Capture the cell that displays the provided text and extract its (X, Y) central coordinate. 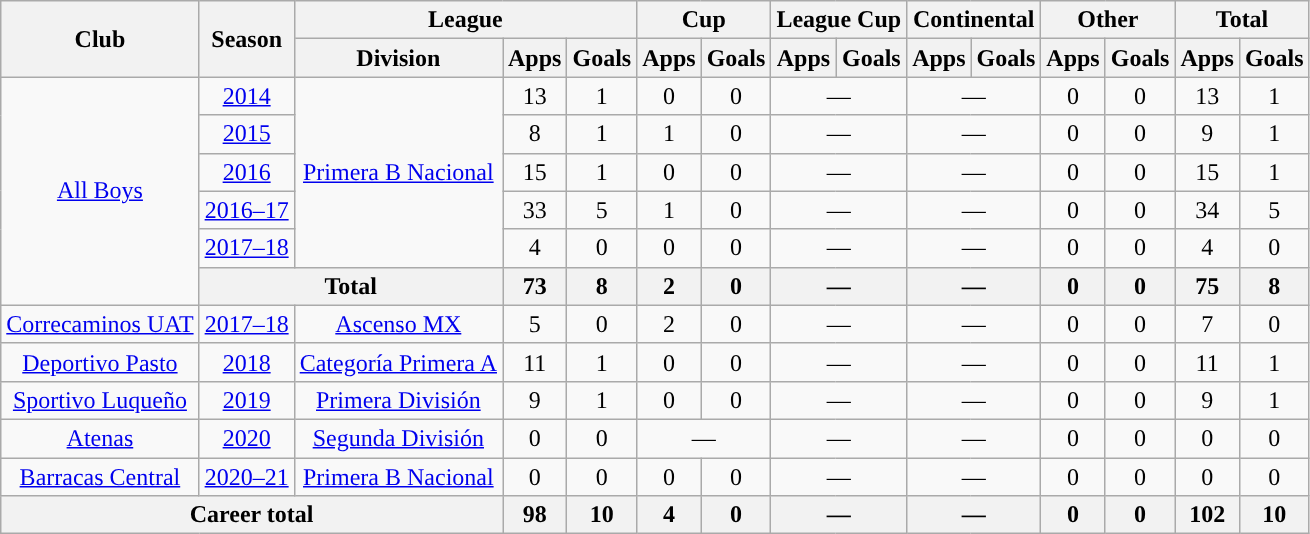
Club (100, 39)
Barracas Central (100, 477)
Season (246, 39)
34 (1207, 210)
2020–21 (246, 477)
Career total (252, 515)
2020 (246, 438)
Correcaminos UAT (100, 324)
Segunda División (398, 438)
2016–17 (246, 210)
7 (1207, 324)
Cup (704, 20)
73 (534, 286)
League (466, 20)
Ascenso MX (398, 324)
Sportivo Luqueño (100, 400)
2018 (246, 362)
Division (398, 58)
2015 (246, 134)
League Cup (839, 20)
Primera División (398, 400)
102 (1207, 515)
2016 (246, 172)
75 (1207, 286)
98 (534, 515)
All Boys (100, 191)
2014 (246, 96)
Atenas (100, 438)
Categoría Primera A (398, 362)
Deportivo Pasto (100, 362)
33 (534, 210)
Continental (974, 20)
Other (1108, 20)
2019 (246, 400)
